For the text-containing cell, return its midpoint in [X, Y] coordinate format. 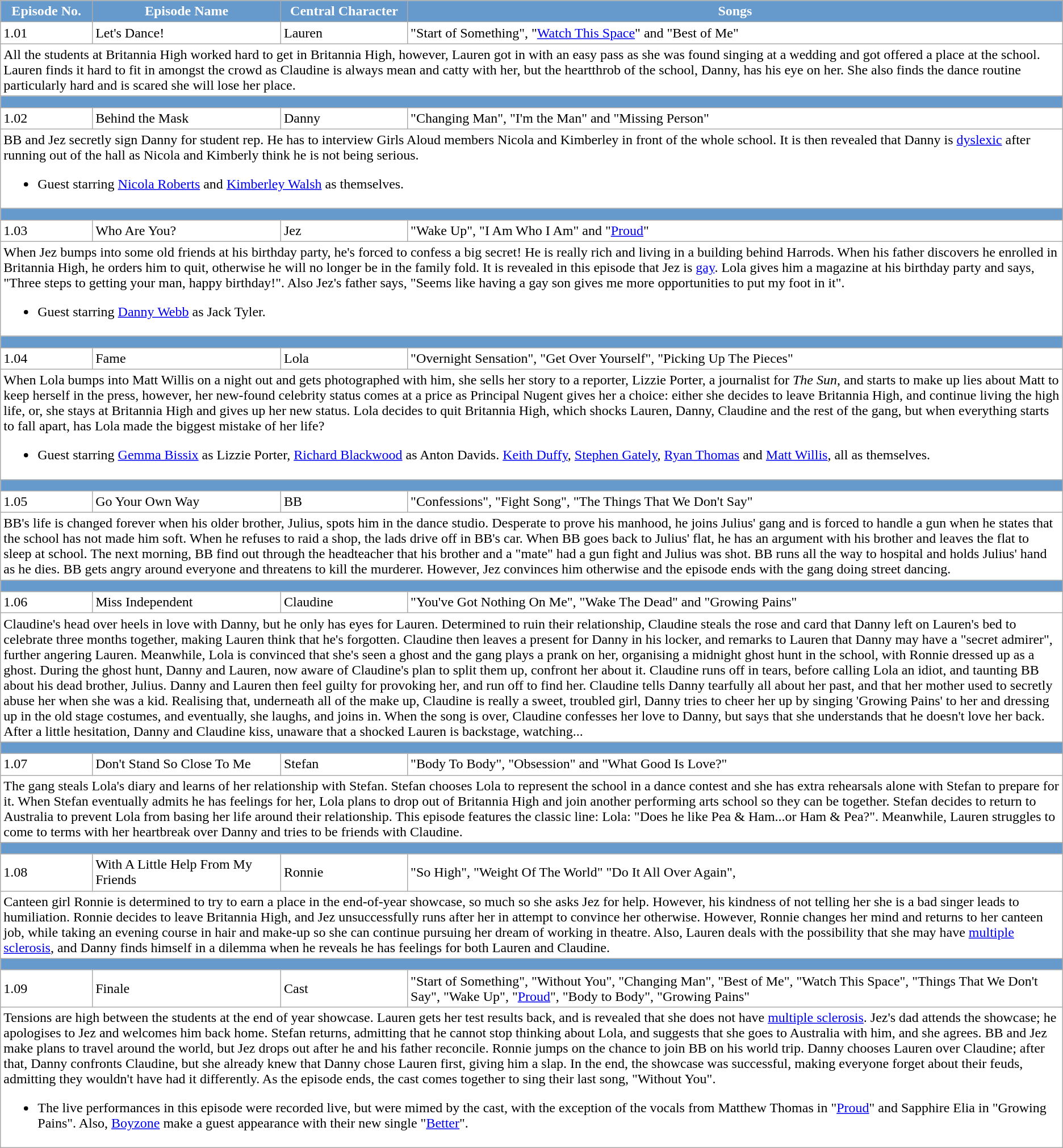
Ronnie [344, 872]
Who Are You? [187, 231]
"Start of Something", "Watch This Space" and "Best of Me" [735, 33]
"Wake Up", "I Am Who I Am" and "Proud" [735, 231]
Cast [344, 988]
Episode Name [187, 11]
"Body To Body", "Obsession" and "What Good Is Love?" [735, 764]
Stefan [344, 764]
1.08 [47, 872]
Jez [344, 231]
1.05 [47, 502]
1.06 [47, 602]
BB [344, 502]
1.04 [47, 358]
"Confessions", "Fight Song", "The Things That We Don't Say" [735, 502]
Claudine [344, 602]
"Changing Man", "I'm the Man" and "Missing Person" [735, 118]
"Overnight Sensation", "Get Over Yourself", "Picking Up The Pieces" [735, 358]
Fame [187, 358]
Songs [735, 11]
Miss Independent [187, 602]
Finale [187, 988]
1.03 [47, 231]
1.07 [47, 764]
With A Little Help From My Friends [187, 872]
Lola [344, 358]
Danny [344, 118]
1.02 [47, 118]
Go Your Own Way [187, 502]
"You've Got Nothing On Me", "Wake The Dead" and "Growing Pains" [735, 602]
Lauren [344, 33]
"So High", "Weight Of The World" "Do It All Over Again", [735, 872]
Central Character [344, 11]
Don't Stand So Close To Me [187, 764]
Behind the Mask [187, 118]
Episode No. [47, 11]
1.09 [47, 988]
Let's Dance! [187, 33]
1.01 [47, 33]
